From the cell containing the given text, extract its center point as (X, Y) coordinate. 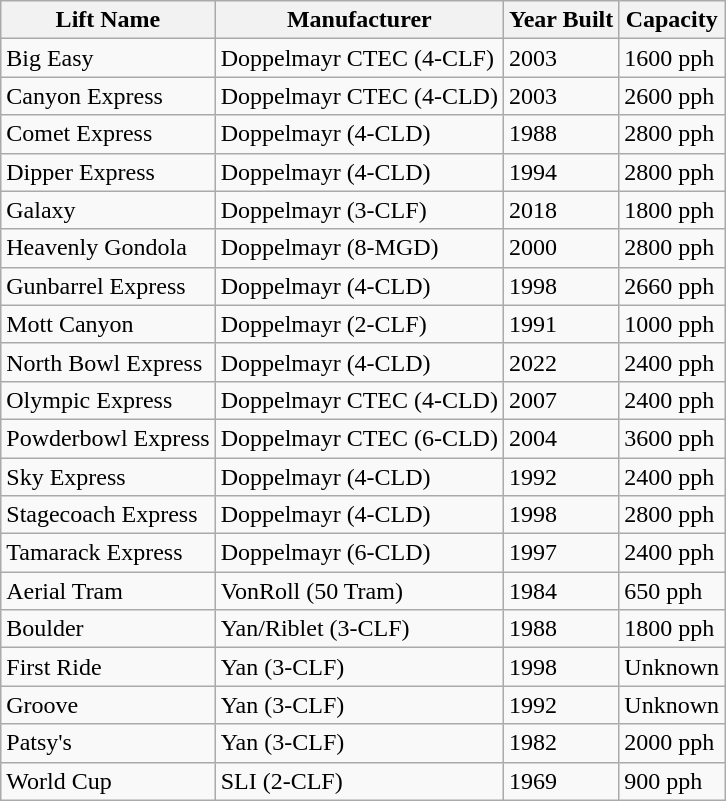
Canyon Express (108, 96)
1997 (560, 553)
2007 (560, 400)
Year Built (560, 20)
Powderbowl Express (108, 438)
Galaxy (108, 210)
1000 pph (672, 324)
Olympic Express (108, 400)
Patsy's (108, 743)
Yan/Riblet (3-CLF) (359, 629)
North Bowl Express (108, 362)
1969 (560, 781)
1984 (560, 591)
Doppelmayr (3-CLF) (359, 210)
Dipper Express (108, 172)
2000 (560, 248)
Doppelmayr CTEC (4-CLF) (359, 58)
1994 (560, 172)
Aerial Tram (108, 591)
900 pph (672, 781)
Stagecoach Express (108, 515)
1991 (560, 324)
Lift Name (108, 20)
2018 (560, 210)
Tamarack Express (108, 553)
Doppelmayr (2-CLF) (359, 324)
Comet Express (108, 134)
First Ride (108, 667)
Doppelmayr (8-MGD) (359, 248)
Big Easy (108, 58)
1600 pph (672, 58)
Doppelmayr (6-CLD) (359, 553)
Capacity (672, 20)
Manufacturer (359, 20)
Doppelmayr CTEC (6-CLD) (359, 438)
Heavenly Gondola (108, 248)
3600 pph (672, 438)
2022 (560, 362)
2660 pph (672, 286)
2000 pph (672, 743)
1982 (560, 743)
2600 pph (672, 96)
Boulder (108, 629)
World Cup (108, 781)
SLI (2-CLF) (359, 781)
Sky Express (108, 477)
Groove (108, 705)
Gunbarrel Express (108, 286)
2004 (560, 438)
650 pph (672, 591)
VonRoll (50 Tram) (359, 591)
Mott Canyon (108, 324)
